From the cell containing the given text, extract its center point as [X, Y] coordinate. 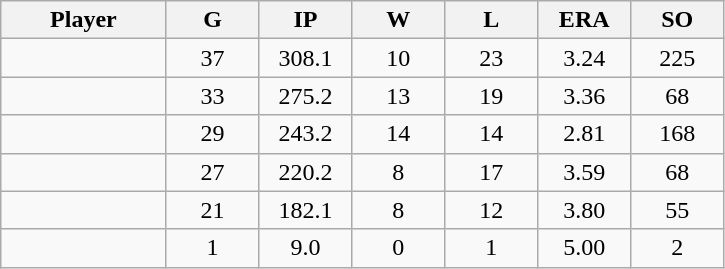
55 [678, 210]
SO [678, 20]
Player [84, 20]
3.59 [584, 172]
3.24 [584, 58]
243.2 [306, 134]
33 [212, 96]
5.00 [584, 248]
3.80 [584, 210]
37 [212, 58]
182.1 [306, 210]
G [212, 20]
3.36 [584, 96]
9.0 [306, 248]
2.81 [584, 134]
IP [306, 20]
12 [492, 210]
ERA [584, 20]
275.2 [306, 96]
29 [212, 134]
21 [212, 210]
19 [492, 96]
225 [678, 58]
2 [678, 248]
17 [492, 172]
308.1 [306, 58]
220.2 [306, 172]
168 [678, 134]
23 [492, 58]
W [398, 20]
L [492, 20]
0 [398, 248]
27 [212, 172]
13 [398, 96]
10 [398, 58]
